Return (x, y) of the center of cell containing provided text 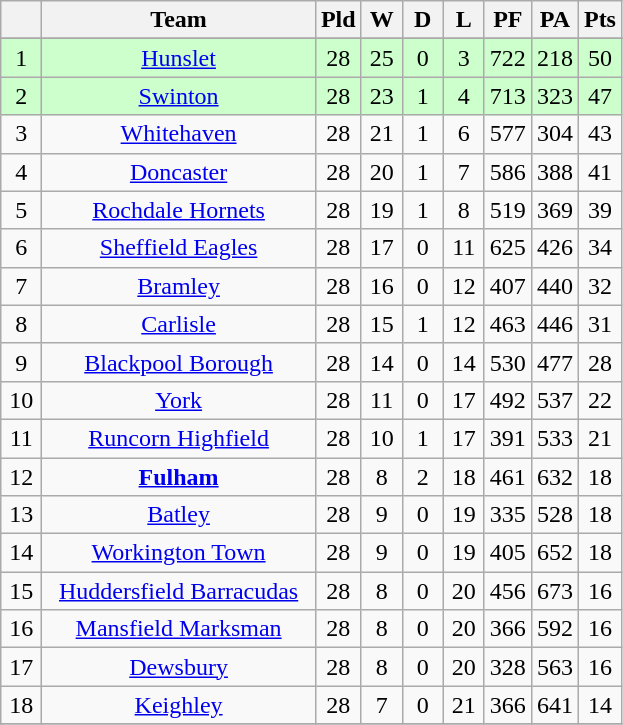
528 (554, 515)
Whitehaven (179, 134)
31 (600, 324)
Batley (179, 515)
47 (600, 96)
426 (554, 248)
519 (508, 210)
York (179, 400)
Doncaster (179, 172)
369 (554, 210)
23 (382, 96)
Pld (338, 20)
530 (508, 362)
477 (554, 362)
L (464, 20)
Sheffield Eagles (179, 248)
Swinton (179, 96)
43 (600, 134)
461 (508, 477)
Runcorn Highfield (179, 438)
Blackpool Borough (179, 362)
39 (600, 210)
335 (508, 515)
50 (600, 58)
Rochdale Hornets (179, 210)
PA (554, 20)
577 (508, 134)
13 (22, 515)
388 (554, 172)
407 (508, 286)
304 (554, 134)
722 (508, 58)
34 (600, 248)
492 (508, 400)
41 (600, 172)
592 (554, 629)
463 (508, 324)
W (382, 20)
25 (382, 58)
Bramley (179, 286)
Fulham (179, 477)
5 (22, 210)
641 (554, 705)
Huddersfield Barracudas (179, 591)
Hunslet (179, 58)
D (422, 20)
391 (508, 438)
405 (508, 553)
563 (554, 667)
625 (508, 248)
440 (554, 286)
Carlisle (179, 324)
713 (508, 96)
Team (179, 20)
Pts (600, 20)
218 (554, 58)
22 (600, 400)
328 (508, 667)
652 (554, 553)
586 (508, 172)
Keighley (179, 705)
PF (508, 20)
456 (508, 591)
632 (554, 477)
323 (554, 96)
537 (554, 400)
533 (554, 438)
Mansfield Marksman (179, 629)
673 (554, 591)
446 (554, 324)
Workington Town (179, 553)
Dewsbury (179, 667)
32 (600, 286)
